Scan for the cell matching the given text and deliver its [X, Y] coordinate at center. 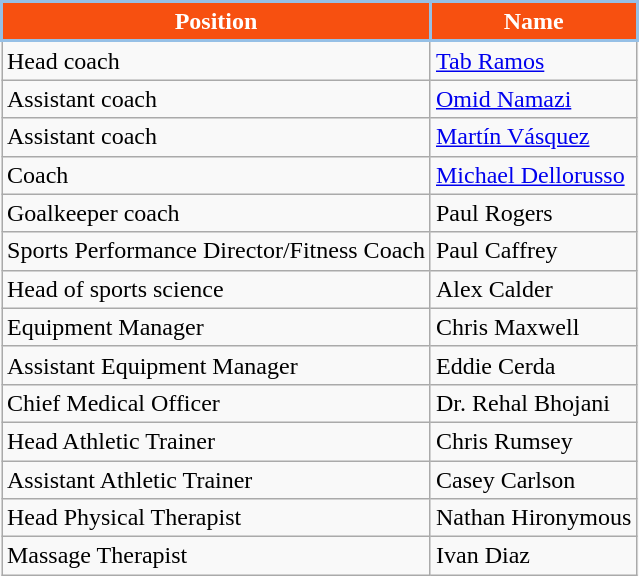
Martín Vásquez [533, 137]
Sports Performance Director/Fitness Coach [216, 251]
Michael Dellorusso [533, 175]
Massage Therapist [216, 556]
Head coach [216, 60]
Alex Calder [533, 289]
Head of sports science [216, 289]
Head Physical Therapist [216, 518]
Coach [216, 175]
Position [216, 22]
Nathan Hironymous [533, 518]
Equipment Manager [216, 327]
Name [533, 22]
Chris Maxwell [533, 327]
Tab Ramos [533, 60]
Chief Medical Officer [216, 403]
Casey Carlson [533, 479]
Paul Rogers [533, 213]
Eddie Cerda [533, 365]
Omid Namazi [533, 99]
Assistant Athletic Trainer [216, 479]
Chris Rumsey [533, 441]
Goalkeeper coach [216, 213]
Head Athletic Trainer [216, 441]
Paul Caffrey [533, 251]
Assistant Equipment Manager [216, 365]
Dr. Rehal Bhojani [533, 403]
Ivan Diaz [533, 556]
